Find where the given text appears and provide that cell's center as [X, Y] coordinate. 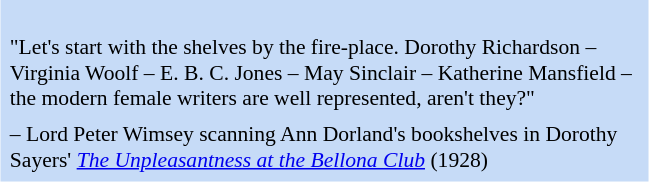
– Lord Peter Wimsey scanning Ann Dorland's bookshelves in Dorothy Sayers' The Unpleasantness at the Bellona Club (1928) [324, 147]
